Capture the cell that displays the provided text and extract its (X, Y) central coordinate. 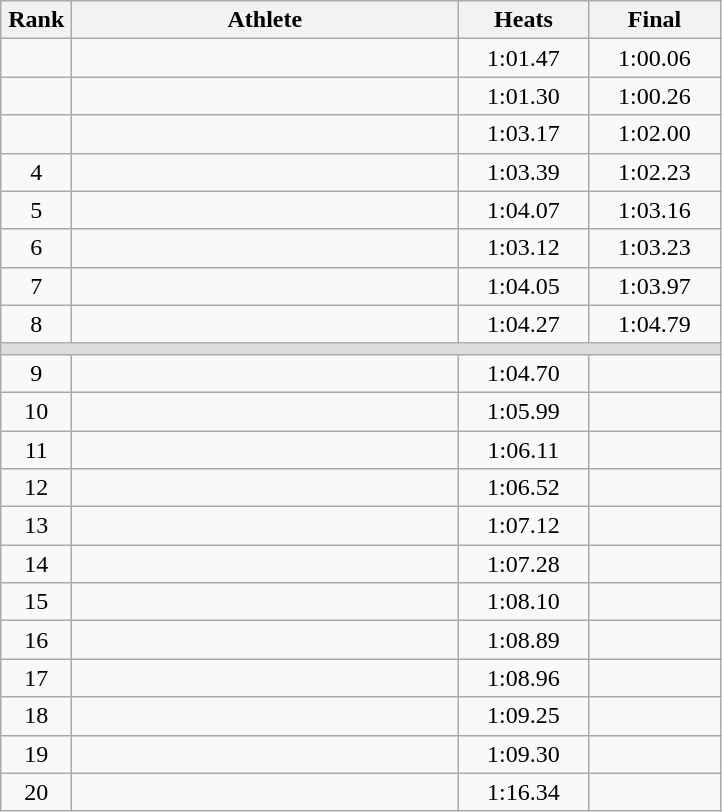
1:04.70 (524, 373)
1:00.06 (654, 58)
11 (36, 449)
10 (36, 411)
18 (36, 716)
8 (36, 324)
1:01.47 (524, 58)
16 (36, 640)
1:03.16 (654, 210)
5 (36, 210)
1:08.96 (524, 678)
15 (36, 602)
1:00.26 (654, 96)
12 (36, 488)
1:03.12 (524, 248)
1:09.30 (524, 754)
14 (36, 564)
1:03.97 (654, 286)
Heats (524, 20)
1:06.11 (524, 449)
1:09.25 (524, 716)
20 (36, 792)
1:04.05 (524, 286)
1:01.30 (524, 96)
1:02.23 (654, 172)
Final (654, 20)
17 (36, 678)
1:03.17 (524, 134)
19 (36, 754)
1:07.28 (524, 564)
1:04.79 (654, 324)
Rank (36, 20)
13 (36, 526)
4 (36, 172)
1:04.07 (524, 210)
1:05.99 (524, 411)
Athlete (265, 20)
6 (36, 248)
9 (36, 373)
1:08.10 (524, 602)
1:04.27 (524, 324)
7 (36, 286)
1:03.23 (654, 248)
1:16.34 (524, 792)
1:03.39 (524, 172)
1:06.52 (524, 488)
1:07.12 (524, 526)
1:08.89 (524, 640)
1:02.00 (654, 134)
